Find where the given text appears and provide that cell's center as [X, Y] coordinate. 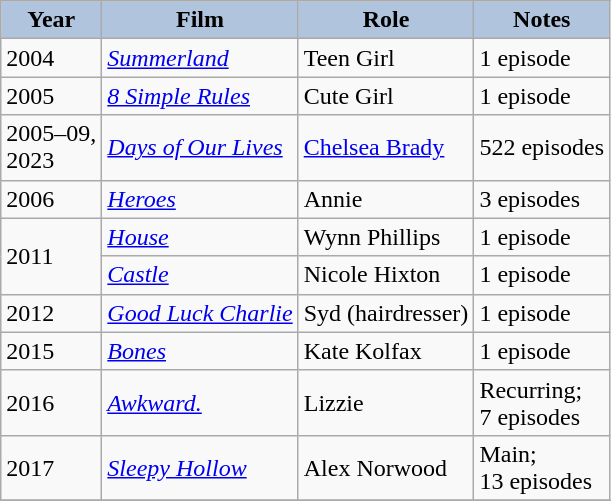
2012 [52, 313]
2005–09,2023 [52, 148]
3 episodes [542, 199]
8 Simple Rules [200, 96]
Nicole Hixton [386, 275]
Bones [200, 351]
Role [386, 20]
2011 [52, 256]
Good Luck Charlie [200, 313]
Annie [386, 199]
522 episodes [542, 148]
House [200, 237]
Wynn Phillips [386, 237]
Syd (hairdresser) [386, 313]
Awkward. [200, 402]
Year [52, 20]
Teen Girl [386, 58]
Summerland [200, 58]
Lizzie [386, 402]
Chelsea Brady [386, 148]
Film [200, 20]
Alex Norwood [386, 468]
2015 [52, 351]
Heroes [200, 199]
Recurring;7 episodes [542, 402]
Days of Our Lives [200, 148]
Sleepy Hollow [200, 468]
Main;13 episodes [542, 468]
2005 [52, 96]
Cute Girl [386, 96]
Castle [200, 275]
2006 [52, 199]
Kate Kolfax [386, 351]
2017 [52, 468]
2016 [52, 402]
2004 [52, 58]
Notes [542, 20]
